Locate the cell with the specified text and output its (X, Y) center coordinate. 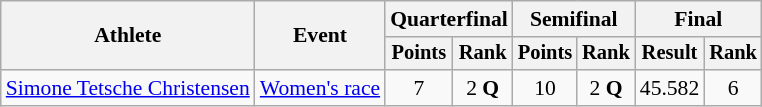
Athlete (128, 36)
6 (733, 88)
Final (698, 19)
Women's race (320, 88)
45.582 (670, 88)
7 (418, 88)
Event (320, 36)
Semifinal (574, 19)
10 (545, 88)
Simone Tetsche Christensen (128, 88)
Quarterfinal (449, 19)
Result (670, 54)
